Return (X, Y) of the center of cell containing provided text 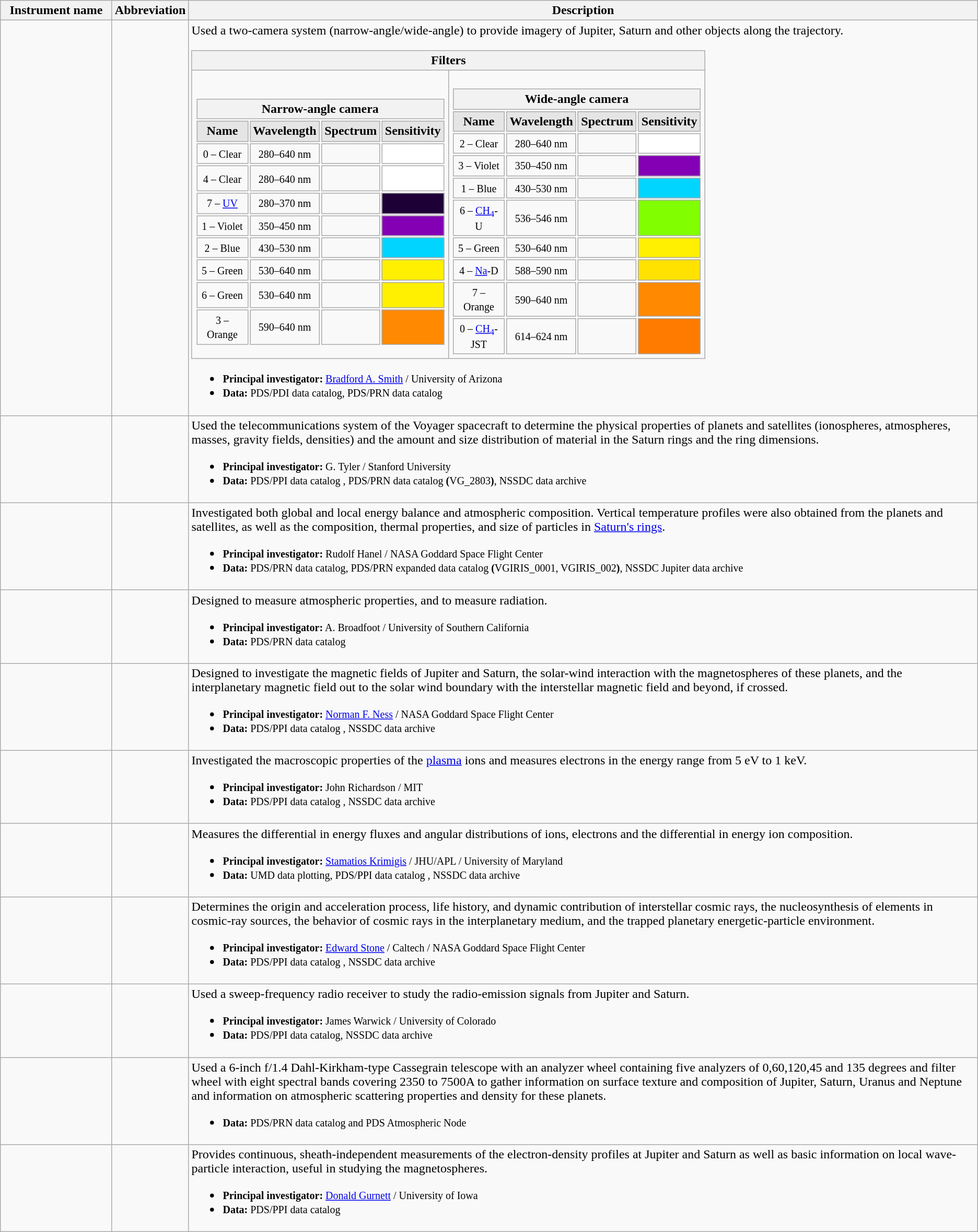
1 – Blue (479, 188)
280–370 nm (285, 203)
Filters (448, 60)
4 – Clear (223, 178)
Abbreviation (150, 10)
7 – UV (223, 203)
3 – Orange (223, 327)
Narrow-angle camera (320, 109)
2 – Clear (479, 144)
4 – Na-D (479, 270)
536–546 nm (541, 217)
3 – Violet (479, 166)
588–590 nm (541, 270)
Instrument name (56, 10)
1 – Violet (223, 226)
614–624 nm (541, 336)
0 – CH4-JST (479, 336)
Wide-angle camera (577, 99)
0 – Clear (223, 154)
Description (583, 10)
6 – Green (223, 295)
6 – CH4-U (479, 217)
7 – Orange (479, 300)
2 – Blue (223, 248)
